Scan for the cell matching the given text and deliver its (x, y) coordinate at center. 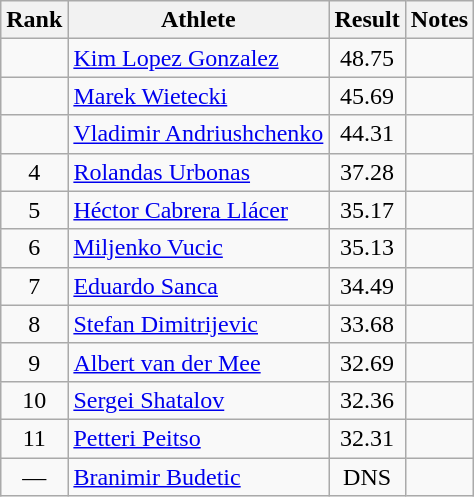
Rolandas Urbonas (198, 172)
7 (34, 286)
Athlete (198, 20)
34.49 (367, 286)
32.36 (367, 400)
11 (34, 438)
4 (34, 172)
32.31 (367, 438)
Result (367, 20)
48.75 (367, 58)
Miljenko Vucic (198, 248)
Marek Wietecki (198, 96)
Vladimir Andriushchenko (198, 134)
DNS (367, 477)
Albert van der Mee (198, 362)
Kim Lopez Gonzalez (198, 58)
5 (34, 210)
6 (34, 248)
35.17 (367, 210)
8 (34, 324)
32.69 (367, 362)
Héctor Cabrera Llácer (198, 210)
Rank (34, 20)
Eduardo Sanca (198, 286)
Sergei Shatalov (198, 400)
Petteri Peitso (198, 438)
10 (34, 400)
37.28 (367, 172)
35.13 (367, 248)
Branimir Budetic (198, 477)
Stefan Dimitrijevic (198, 324)
44.31 (367, 134)
9 (34, 362)
33.68 (367, 324)
45.69 (367, 96)
Notes (439, 20)
— (34, 477)
